Return (X, Y) of the center of cell containing provided text 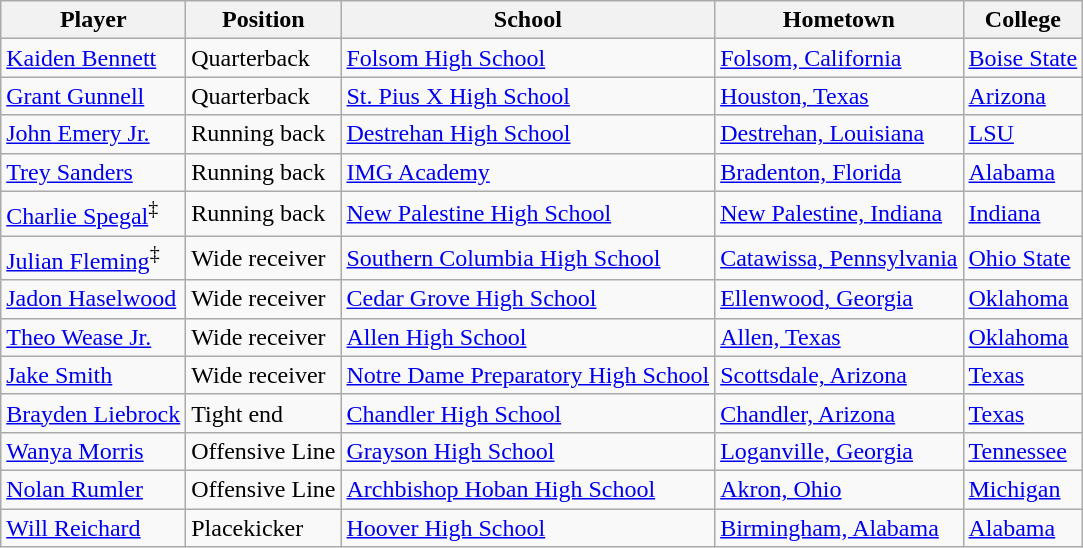
Bradenton, Florida (839, 172)
Grayson High School (528, 451)
Hometown (839, 20)
Charlie Spegal‡ (94, 214)
Jake Smith (94, 375)
Folsom, California (839, 58)
St. Pius X High School (528, 96)
Southern Columbia High School (528, 258)
Scottsdale, Arizona (839, 375)
Hoover High School (528, 528)
Chandler, Arizona (839, 413)
Will Reichard (94, 528)
John Emery Jr. (94, 134)
Loganville, Georgia (839, 451)
Julian Fleming‡ (94, 258)
Grant Gunnell (94, 96)
Position (264, 20)
Ellenwood, Georgia (839, 299)
Tight end (264, 413)
Kaiden Bennett (94, 58)
Allen, Texas (839, 337)
Boise State (1023, 58)
Tennessee (1023, 451)
Notre Dame Preparatory High School (528, 375)
Player (94, 20)
Allen High School (528, 337)
Birmingham, Alabama (839, 528)
Akron, Ohio (839, 489)
Jadon Haselwood (94, 299)
Cedar Grove High School (528, 299)
Catawissa, Pennsylvania (839, 258)
IMG Academy (528, 172)
School (528, 20)
Arizona (1023, 96)
New Palestine High School (528, 214)
Destrehan, Louisiana (839, 134)
Brayden Liebrock (94, 413)
LSU (1023, 134)
Trey Sanders (94, 172)
New Palestine, Indiana (839, 214)
Houston, Texas (839, 96)
Nolan Rumler (94, 489)
Michigan (1023, 489)
Chandler High School (528, 413)
Folsom High School (528, 58)
Archbishop Hoban High School (528, 489)
Wanya Morris (94, 451)
Theo Wease Jr. (94, 337)
College (1023, 20)
Placekicker (264, 528)
Destrehan High School (528, 134)
Indiana (1023, 214)
Ohio State (1023, 258)
